Extract the (X, Y) coordinate from the center of the cell holding the provided text.  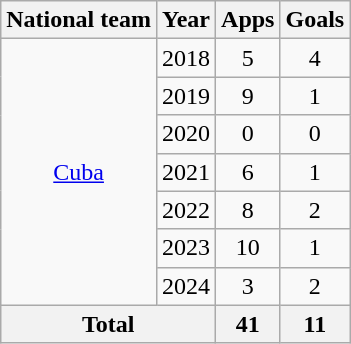
Year (186, 20)
2021 (186, 172)
8 (248, 210)
Apps (248, 20)
10 (248, 248)
41 (248, 324)
Goals (315, 20)
2024 (186, 286)
2022 (186, 210)
Total (108, 324)
9 (248, 96)
2023 (186, 248)
11 (315, 324)
2018 (186, 58)
2019 (186, 96)
National team (79, 20)
5 (248, 58)
4 (315, 58)
2020 (186, 134)
6 (248, 172)
3 (248, 286)
Cuba (79, 172)
